Scan for the cell matching the given text and deliver its [X, Y] coordinate at center. 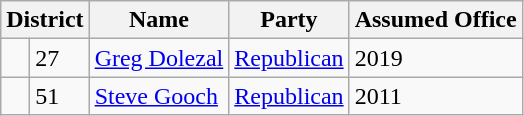
51 [60, 96]
Assumed Office [436, 20]
2019 [436, 58]
Party [289, 20]
27 [60, 58]
Name [159, 20]
Greg Dolezal [159, 58]
District [45, 20]
Steve Gooch [159, 96]
2011 [436, 96]
